Pinpoint the cell where the given text exists, returning its [x, y] midpoint coordinate. 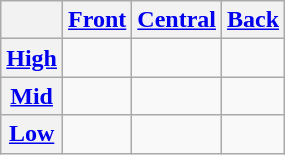
Low [32, 134]
Front [98, 20]
Back [254, 20]
Central [177, 20]
Mid [32, 96]
High [32, 58]
